Provide the [x, y] coordinate of the cell's center where the given text is located.  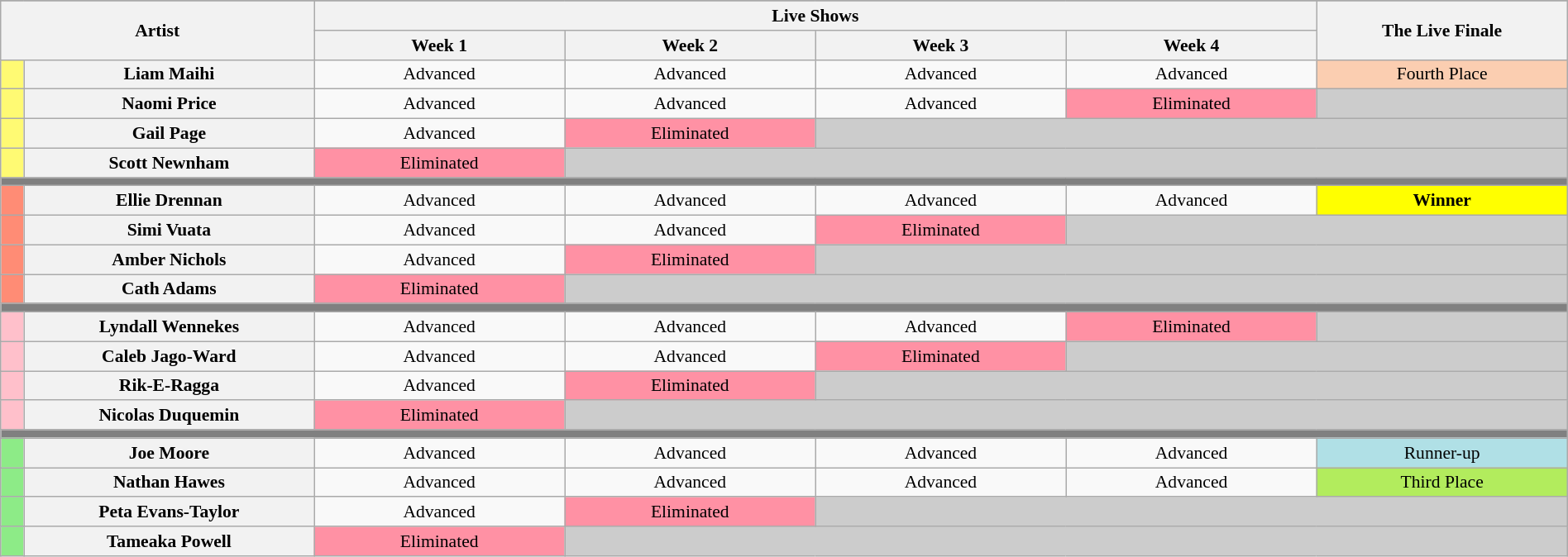
Week 4 [1191, 45]
Live Shows [815, 16]
Week 3 [941, 45]
Simi Vuata [169, 231]
Winner [1442, 201]
Week 2 [690, 45]
Rik-E-Ragga [169, 386]
Nathan Hawes [169, 483]
Scott Newnham [169, 163]
Ellie Drennan [169, 201]
Naomi Price [169, 104]
Gail Page [169, 134]
Tameaka Powell [169, 541]
Lyndall Wennekes [169, 327]
Caleb Jago-Ward [169, 356]
Peta Evans-Taylor [169, 512]
The Live Finale [1442, 30]
Week 1 [440, 45]
Nicolas Duquemin [169, 416]
Liam Maihi [169, 74]
Third Place [1442, 483]
Fourth Place [1442, 74]
Cath Adams [169, 289]
Amber Nichols [169, 259]
Runner-up [1442, 453]
Artist [157, 30]
Joe Moore [169, 453]
